Search for the cell housing the specified text and yield its (X, Y) center coordinate. 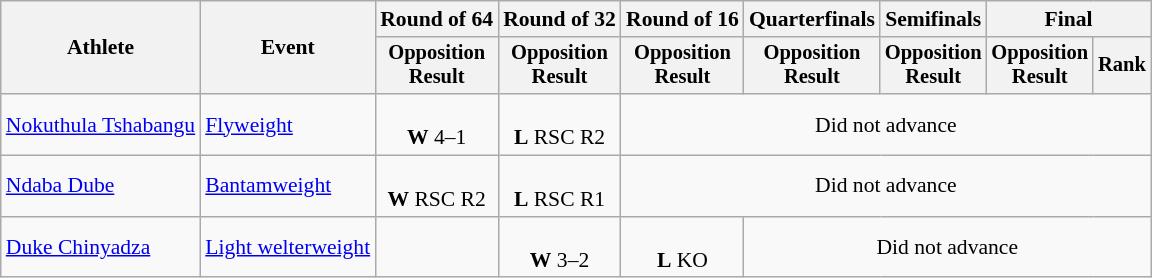
Quarterfinals (812, 19)
Round of 64 (436, 19)
W 4–1 (436, 124)
Round of 16 (682, 19)
Event (288, 48)
W RSC R2 (436, 186)
Flyweight (288, 124)
Semifinals (934, 19)
Round of 32 (560, 19)
Ndaba Dube (100, 186)
Light welterweight (288, 248)
Bantamweight (288, 186)
Athlete (100, 48)
Final (1068, 19)
Duke Chinyadza (100, 248)
Nokuthula Tshabangu (100, 124)
L RSC R2 (560, 124)
L RSC R1 (560, 186)
W 3–2 (560, 248)
L KO (682, 248)
Rank (1122, 66)
